Provide the [x, y] coordinate of the cell's center where the given text is located.  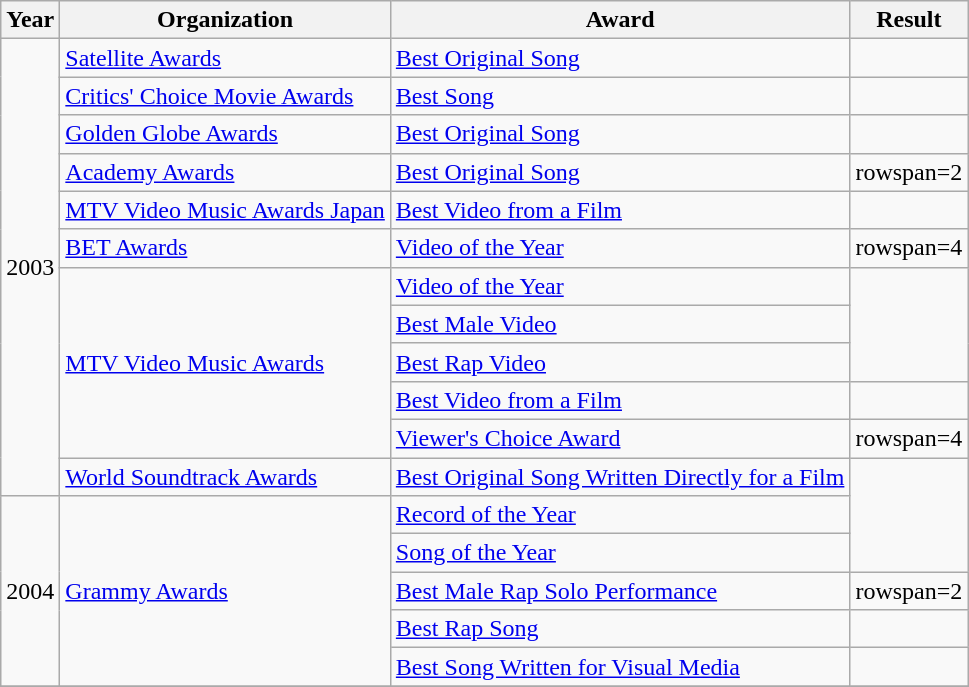
Year [30, 20]
Organization [226, 20]
World Soundtrack Awards [226, 477]
Satellite Awards [226, 58]
Critics' Choice Movie Awards [226, 96]
Academy Awards [226, 172]
2003 [30, 268]
Viewer's Choice Award [620, 438]
Best Male Rap Solo Performance [620, 591]
BET Awards [226, 248]
Best Song [620, 96]
2004 [30, 591]
Best Rap Song [620, 629]
Best Original Song Written Directly for a Film [620, 477]
Best Rap Video [620, 362]
Song of the Year [620, 553]
Best Song Written for Visual Media [620, 667]
Best Male Video [620, 324]
MTV Video Music Awards [226, 362]
Award [620, 20]
Golden Globe Awards [226, 134]
Record of the Year [620, 515]
Result [909, 20]
MTV Video Music Awards Japan [226, 210]
Grammy Awards [226, 591]
